Pinpoint the cell where the given text exists, returning its (X, Y) midpoint coordinate. 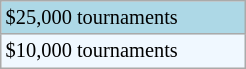
$25,000 tournaments (124, 17)
$10,000 tournaments (124, 51)
